Determine the (X, Y) coordinate at the center of the cell enclosing the given text.  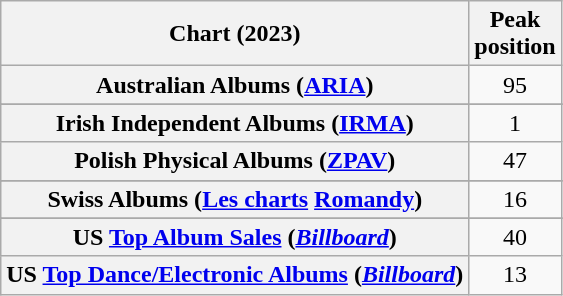
1 (515, 123)
40 (515, 237)
Swiss Albums (Les charts Romandy) (235, 199)
16 (515, 199)
US Top Dance/Electronic Albums (Billboard) (235, 275)
Australian Albums (ARIA) (235, 85)
13 (515, 275)
Chart (2023) (235, 34)
95 (515, 85)
Polish Physical Albums (ZPAV) (235, 161)
US Top Album Sales (Billboard) (235, 237)
Irish Independent Albums (IRMA) (235, 123)
47 (515, 161)
Peakposition (515, 34)
